Extract the (x, y) coordinate from the center of the cell holding the provided text.  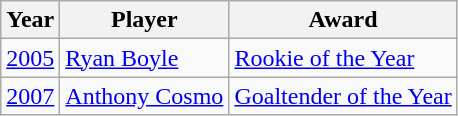
2005 (30, 58)
2007 (30, 96)
Ryan Boyle (144, 58)
Year (30, 20)
Award (343, 20)
Goaltender of the Year (343, 96)
Rookie of the Year (343, 58)
Anthony Cosmo (144, 96)
Player (144, 20)
